Locate the cell with the specified text and output its (X, Y) center coordinate. 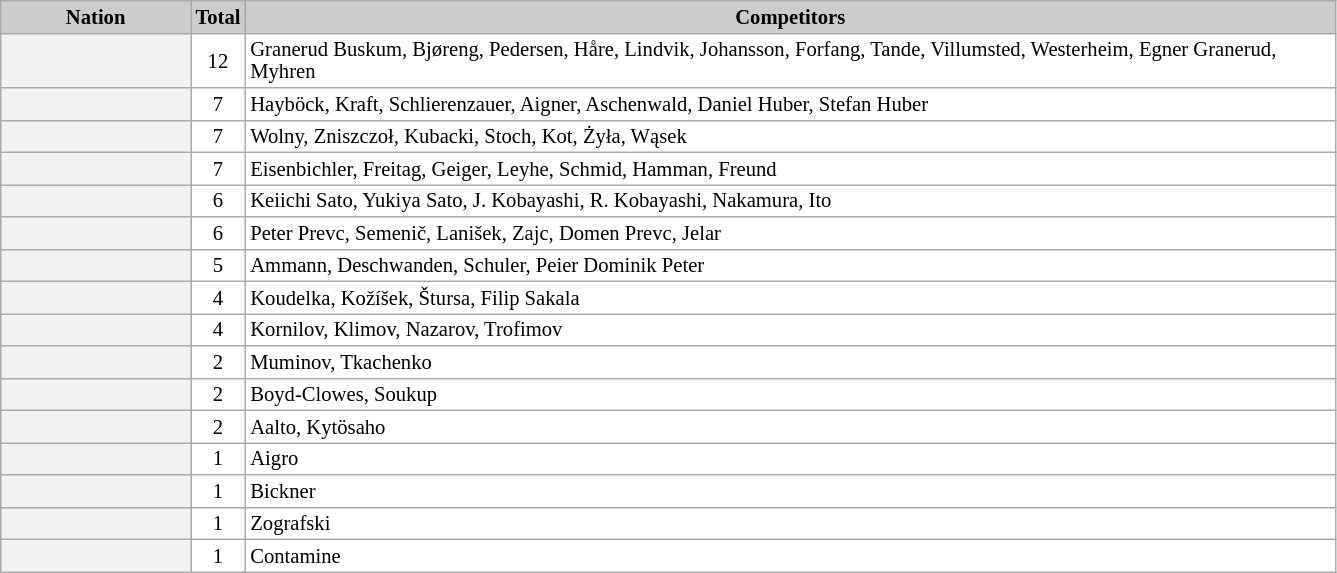
Contamine (790, 555)
12 (218, 60)
Competitors (790, 16)
Granerud Buskum, Bjøreng, Pedersen, Håre, Lindvik, Johansson, Forfang, Tande, Villumsted, Westerheim, Egner Granerud, Myhren (790, 60)
Wolny, Zniszczoł, Kubacki, Stoch, Kot, Żyła, Wąsek (790, 136)
Nation (96, 16)
Hayböck, Kraft, Schlierenzauer, Aigner, Aschenwald, Daniel Huber, Stefan Huber (790, 104)
Aalto, Kytösaho (790, 426)
Peter Prevc, Semenič, Lanišek, Zajc, Domen Prevc, Jelar (790, 232)
Aigro (790, 458)
Bickner (790, 490)
Zografski (790, 523)
Kornilov, Klimov, Nazarov, Trofimov (790, 329)
Eisenbichler, Freitag, Geiger, Leyhe, Schmid, Hamman, Freund (790, 168)
Koudelka, Kožíšek, Štursa, Filip Sakala (790, 297)
Total (218, 16)
5 (218, 265)
Ammann, Deschwanden, Schuler, Peier Dominik Peter (790, 265)
Boyd-Clowes, Soukup (790, 394)
Muminov, Tkachenko (790, 362)
Keiichi Sato, Yukiya Sato, J. Kobayashi, R. Kobayashi, Nakamura, Ito (790, 200)
